Determine the [X, Y] coordinate at the center of the cell enclosing the given text.  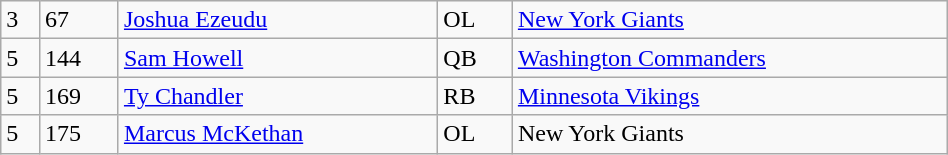
Sam Howell [278, 58]
169 [78, 96]
Joshua Ezeudu [278, 20]
67 [78, 20]
144 [78, 58]
Minnesota Vikings [730, 96]
175 [78, 134]
3 [20, 20]
RB [476, 96]
Ty Chandler [278, 96]
Washington Commanders [730, 58]
Marcus McKethan [278, 134]
QB [476, 58]
